Identify which cell holds the provided text, then report its (x, y) central coordinate. 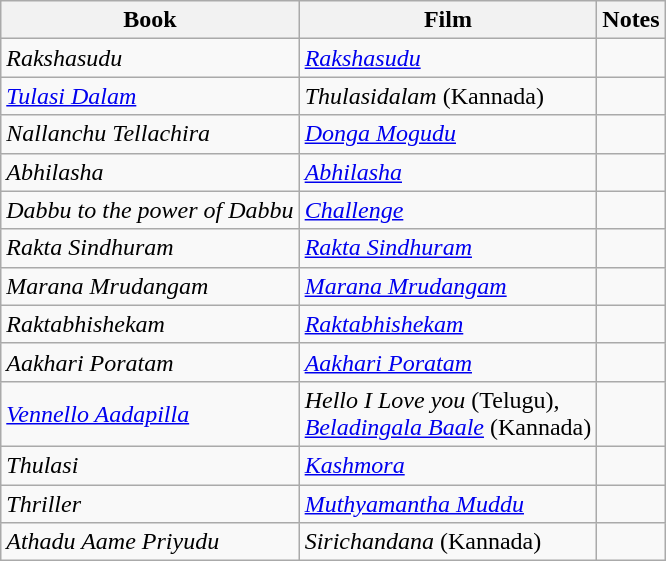
Hello I Love you (Telugu),Beladingala Baale (Kannada) (448, 414)
Nallanchu Tellachira (150, 134)
Challenge (448, 210)
Thulasidalam (Kannada) (448, 96)
Thulasi (150, 465)
Dabbu to the power of Dabbu (150, 210)
Tulasi Dalam (150, 96)
Thriller (150, 503)
Donga Mogudu (448, 134)
Book (150, 20)
Athadu Aame Priyudu (150, 542)
Kashmora (448, 465)
Muthyamantha Muddu (448, 503)
Film (448, 20)
Notes (631, 20)
Vennello Aadapilla (150, 414)
Sirichandana (Kannada) (448, 542)
